Identify which cell holds the provided text, then report its [x, y] central coordinate. 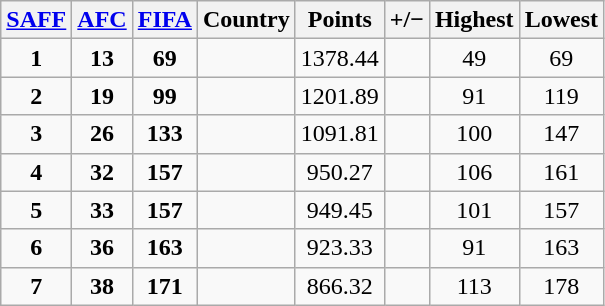
113 [474, 286]
Lowest [561, 20]
SAFF [36, 20]
5 [36, 210]
Points [340, 20]
38 [102, 286]
119 [561, 96]
+/− [406, 20]
178 [561, 286]
101 [474, 210]
Highest [474, 20]
866.32 [340, 286]
19 [102, 96]
1091.81 [340, 134]
7 [36, 286]
99 [164, 96]
Country [246, 20]
100 [474, 134]
171 [164, 286]
106 [474, 172]
1 [36, 58]
161 [561, 172]
36 [102, 248]
32 [102, 172]
3 [36, 134]
6 [36, 248]
33 [102, 210]
4 [36, 172]
1201.89 [340, 96]
133 [164, 134]
26 [102, 134]
AFC [102, 20]
FIFA [164, 20]
147 [561, 134]
949.45 [340, 210]
1378.44 [340, 58]
49 [474, 58]
2 [36, 96]
950.27 [340, 172]
923.33 [340, 248]
13 [102, 58]
